Output the [x, y] coordinate of the center of the cell containing the given text.  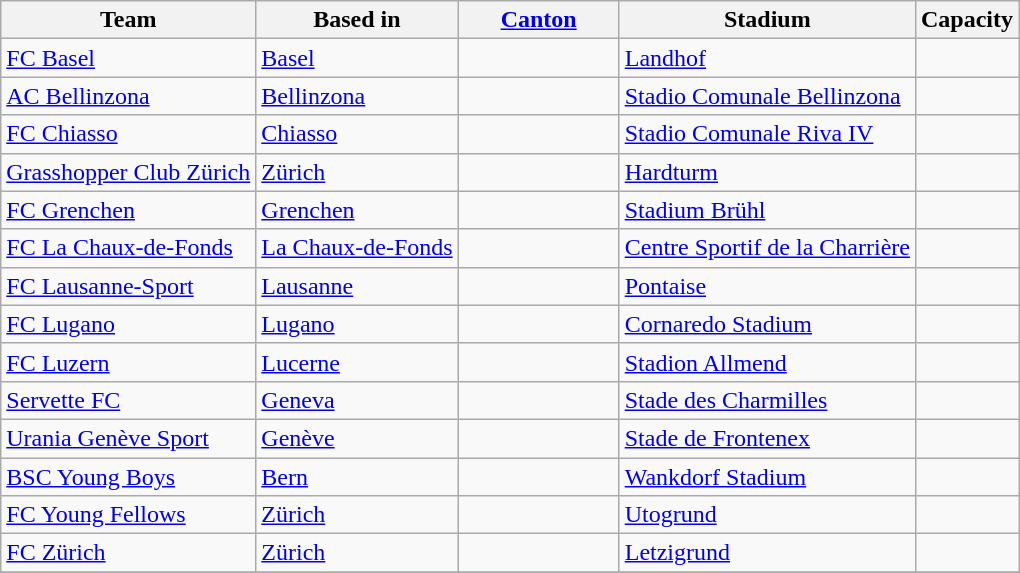
Stade de Frontenex [767, 438]
Servette FC [128, 400]
FC Chiasso [128, 134]
Lugano [357, 324]
Lucerne [357, 362]
FC Zürich [128, 553]
Cornaredo Stadium [767, 324]
Stadio Comunale Riva IV [767, 134]
Stadium Brühl [767, 210]
Bellinzona [357, 96]
FC La Chaux-de-Fonds [128, 248]
Team [128, 20]
Capacity [966, 20]
Landhof [767, 58]
Grenchen [357, 210]
Pontaise [767, 286]
Letzigrund [767, 553]
FC Luzern [128, 362]
Genève [357, 438]
Basel [357, 58]
Stade des Charmilles [767, 400]
Stadio Comunale Bellinzona [767, 96]
FC Young Fellows [128, 515]
AC Bellinzona [128, 96]
Stadium [767, 20]
Chiasso [357, 134]
Canton [538, 20]
Bern [357, 477]
FC Grenchen [128, 210]
Wankdorf Stadium [767, 477]
FC Basel [128, 58]
Utogrund [767, 515]
Geneva [357, 400]
Based in [357, 20]
Grasshopper Club Zürich [128, 172]
Lausanne [357, 286]
BSC Young Boys [128, 477]
FC Lugano [128, 324]
Hardturm [767, 172]
La Chaux-de-Fonds [357, 248]
Stadion Allmend [767, 362]
FC Lausanne-Sport [128, 286]
Urania Genève Sport [128, 438]
Centre Sportif de la Charrière [767, 248]
